Find where the given text appears and provide that cell's center as (X, Y) coordinate. 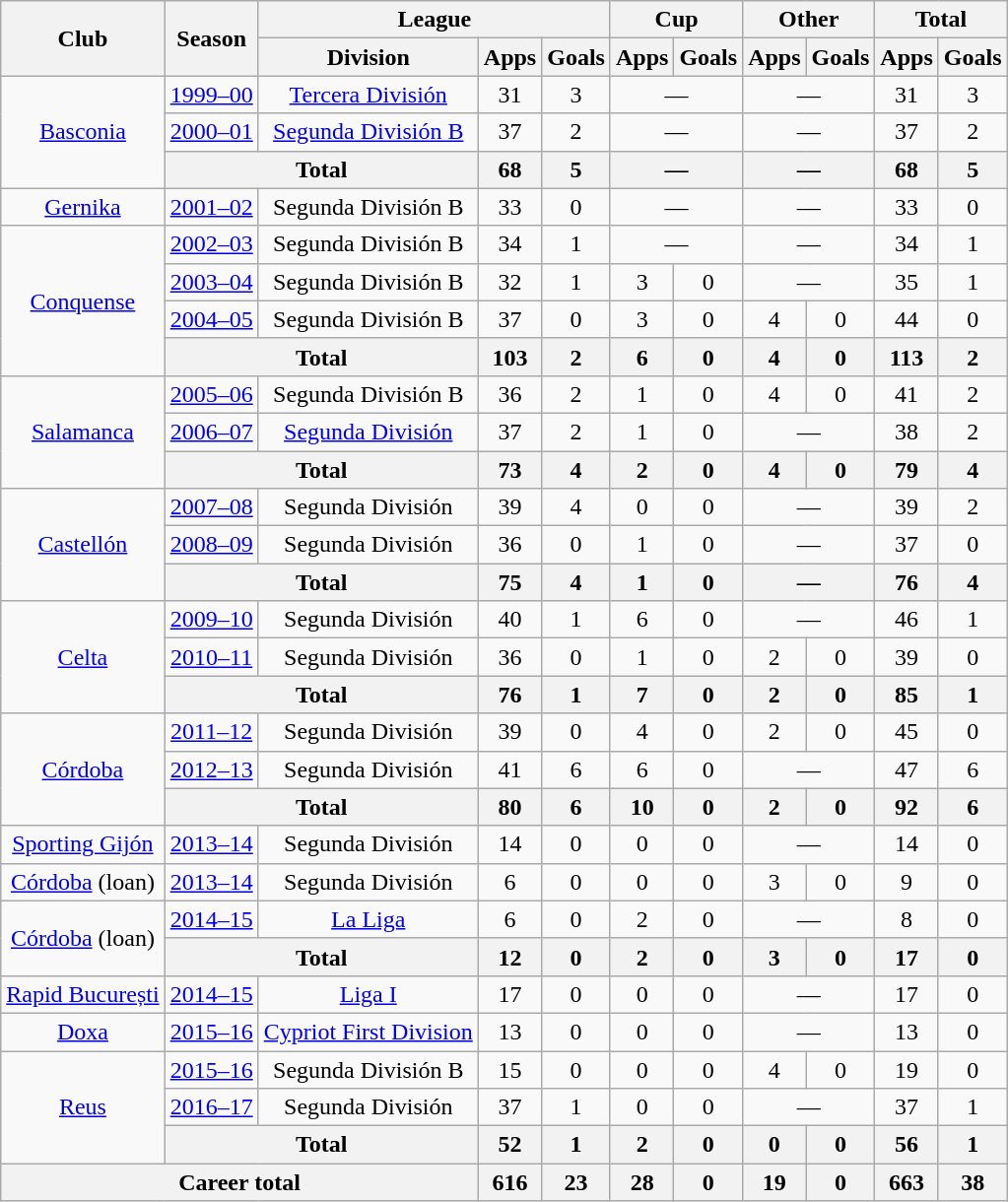
44 (907, 319)
79 (907, 470)
1999–00 (211, 95)
Sporting Gijón (83, 844)
Basconia (83, 132)
2001–02 (211, 207)
Gernika (83, 207)
8 (907, 919)
2007–08 (211, 507)
113 (907, 357)
Celta (83, 657)
2011–12 (211, 732)
2012–13 (211, 769)
Conquense (83, 300)
League (434, 20)
663 (907, 1182)
Club (83, 38)
80 (509, 807)
7 (641, 695)
75 (509, 582)
45 (907, 732)
12 (509, 957)
23 (576, 1182)
103 (509, 357)
9 (907, 882)
Other (809, 20)
40 (509, 620)
32 (509, 282)
2002–03 (211, 244)
2003–04 (211, 282)
Division (369, 57)
2000–01 (211, 132)
Season (211, 38)
La Liga (369, 919)
2005–06 (211, 394)
10 (641, 807)
Tercera División (369, 95)
28 (641, 1182)
Doxa (83, 1032)
46 (907, 620)
47 (907, 769)
85 (907, 695)
616 (509, 1182)
2016–17 (211, 1107)
2010–11 (211, 657)
56 (907, 1145)
2006–07 (211, 432)
52 (509, 1145)
Salamanca (83, 432)
2004–05 (211, 319)
Rapid București (83, 994)
15 (509, 1069)
2009–10 (211, 620)
92 (907, 807)
73 (509, 470)
35 (907, 282)
2008–09 (211, 545)
Cup (676, 20)
Córdoba (83, 769)
Reus (83, 1106)
Liga I (369, 994)
Career total (240, 1182)
Castellón (83, 545)
Cypriot First Division (369, 1032)
